For the text-containing cell, return its midpoint in [x, y] coordinate format. 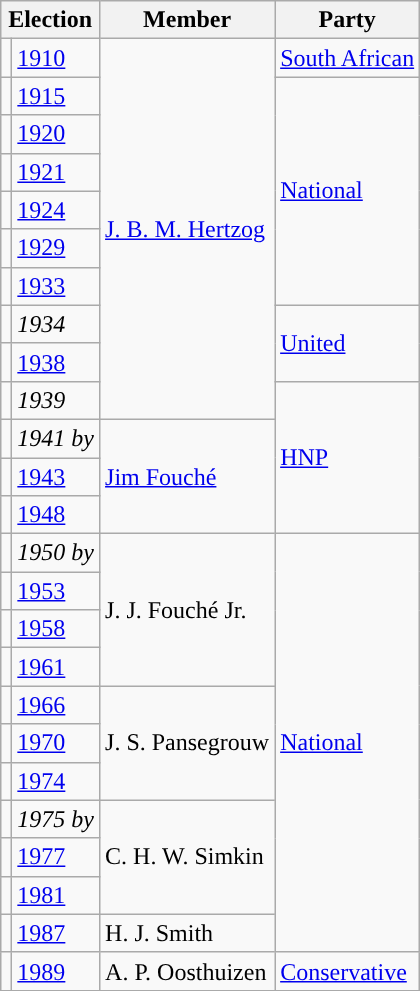
A. P. Oosthuizen [188, 971]
J. B. M. Hertzog [188, 230]
1943 [56, 477]
1938 [56, 362]
South African [348, 58]
1989 [56, 971]
Party [348, 20]
United [348, 343]
1948 [56, 515]
1950 by [56, 553]
1941 by [56, 438]
1975 by [56, 819]
1981 [56, 895]
HNP [348, 457]
1974 [56, 781]
Member [188, 20]
1910 [56, 58]
1924 [56, 210]
1933 [56, 286]
H. J. Smith [188, 933]
1987 [56, 933]
Election [50, 20]
J. J. Fouché Jr. [188, 610]
1966 [56, 705]
1934 [56, 324]
1953 [56, 591]
1921 [56, 172]
1929 [56, 248]
1915 [56, 96]
1970 [56, 743]
Jim Fouché [188, 476]
J. S. Pansegrouw [188, 743]
1939 [56, 400]
C. H. W. Simkin [188, 857]
1977 [56, 857]
1961 [56, 667]
Conservative [348, 971]
1920 [56, 134]
1958 [56, 629]
